Locate the cell with the specified text and output its (x, y) center coordinate. 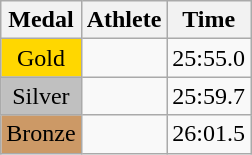
26:01.5 (209, 134)
Time (209, 20)
25:55.0 (209, 58)
Athlete (124, 20)
Bronze (41, 134)
Silver (41, 96)
25:59.7 (209, 96)
Medal (41, 20)
Gold (41, 58)
